Capture the cell that displays the provided text and extract its [x, y] central coordinate. 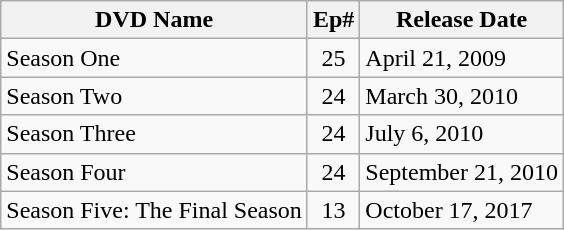
March 30, 2010 [462, 96]
Release Date [462, 20]
Ep# [333, 20]
25 [333, 58]
September 21, 2010 [462, 172]
October 17, 2017 [462, 210]
DVD Name [154, 20]
Season Four [154, 172]
April 21, 2009 [462, 58]
Season Three [154, 134]
Season Five: The Final Season [154, 210]
July 6, 2010 [462, 134]
13 [333, 210]
Season One [154, 58]
Season Two [154, 96]
